Return [X, Y] of the center of cell containing provided text 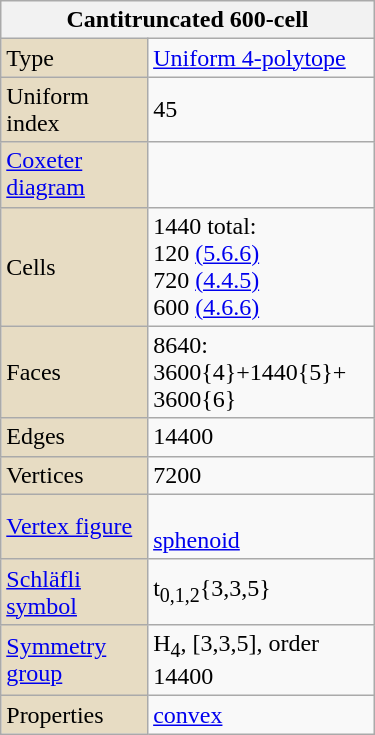
14400 [262, 437]
Type [74, 58]
Vertices [74, 475]
sphenoid [262, 526]
8640:3600{4}+1440{5}+3600{6} [262, 372]
H4, [3,3,5], order 14400 [262, 660]
Edges [74, 437]
Faces [74, 372]
45 [262, 110]
convex [262, 715]
Properties [74, 715]
Uniform 4-polytope [262, 58]
7200 [262, 475]
Symmetry group [74, 660]
Schläfli symbol [74, 592]
Vertex figure [74, 526]
Cantitruncated 600-cell [188, 20]
Coxeter diagram [74, 174]
Cells [74, 266]
Uniform index [74, 110]
t0,1,2{3,3,5} [262, 592]
1440 total:120 (5.6.6) 720 (4.4.5) 600 (4.6.6) [262, 266]
